Output the [X, Y] coordinate of the center of the cell containing the given text.  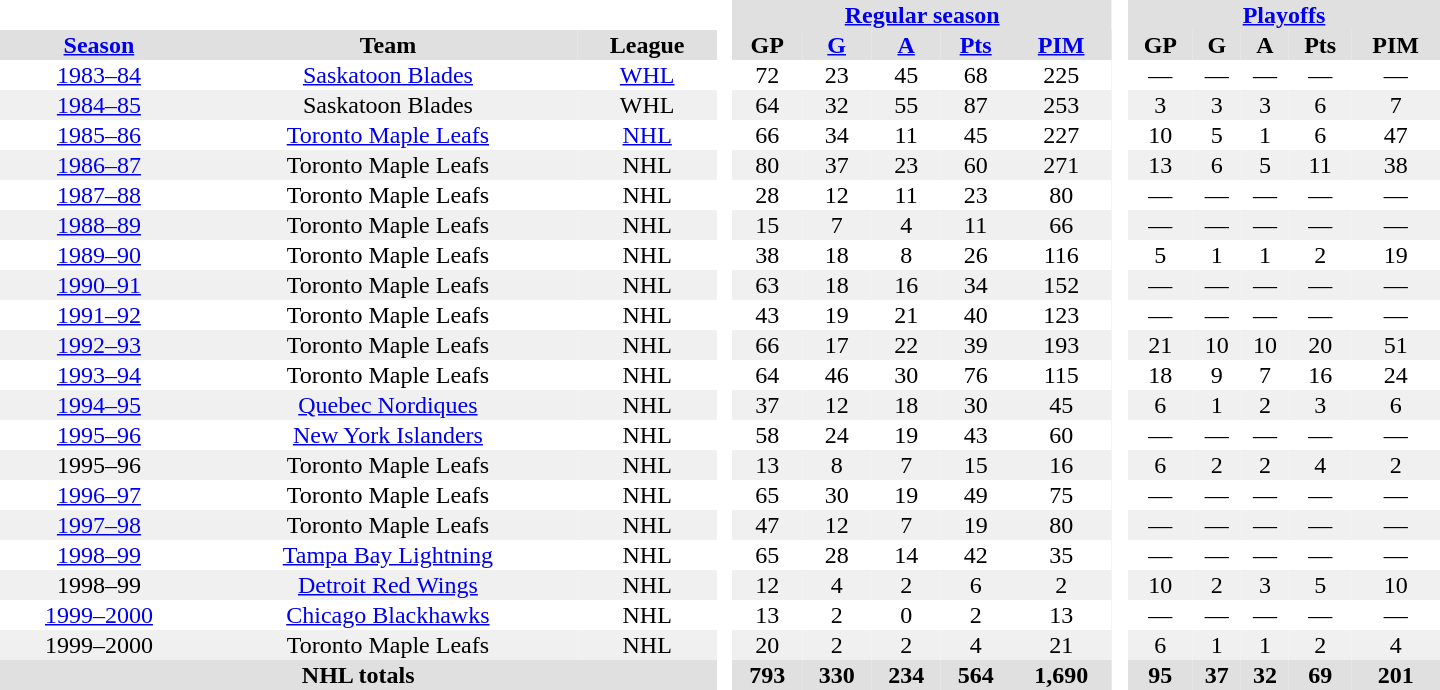
234 [906, 675]
1997–98 [99, 525]
NHL totals [358, 675]
1987–88 [99, 195]
Regular season [922, 15]
76 [976, 375]
152 [1061, 285]
40 [976, 315]
46 [836, 375]
75 [1061, 495]
51 [1396, 345]
1990–91 [99, 285]
0 [906, 615]
26 [976, 255]
Season [99, 45]
Chicago Blackhawks [388, 615]
115 [1061, 375]
35 [1061, 555]
League [647, 45]
1991–92 [99, 315]
793 [766, 675]
1986–87 [99, 165]
116 [1061, 255]
1983–84 [99, 75]
193 [1061, 345]
95 [1160, 675]
1993–94 [99, 375]
123 [1061, 315]
1994–95 [99, 405]
271 [1061, 165]
201 [1396, 675]
49 [976, 495]
253 [1061, 105]
330 [836, 675]
1996–97 [99, 495]
42 [976, 555]
1985–86 [99, 135]
9 [1217, 375]
1992–93 [99, 345]
14 [906, 555]
New York Islanders [388, 435]
22 [906, 345]
Detroit Red Wings [388, 585]
564 [976, 675]
1984–85 [99, 105]
68 [976, 75]
1,690 [1061, 675]
17 [836, 345]
Tampa Bay Lightning [388, 555]
58 [766, 435]
69 [1320, 675]
227 [1061, 135]
55 [906, 105]
225 [1061, 75]
1989–90 [99, 255]
87 [976, 105]
39 [976, 345]
Team [388, 45]
1988–89 [99, 225]
Quebec Nordiques [388, 405]
Playoffs [1284, 15]
72 [766, 75]
63 [766, 285]
